Return the [x, y] coordinate for the center point of the cell that contains the specified text.  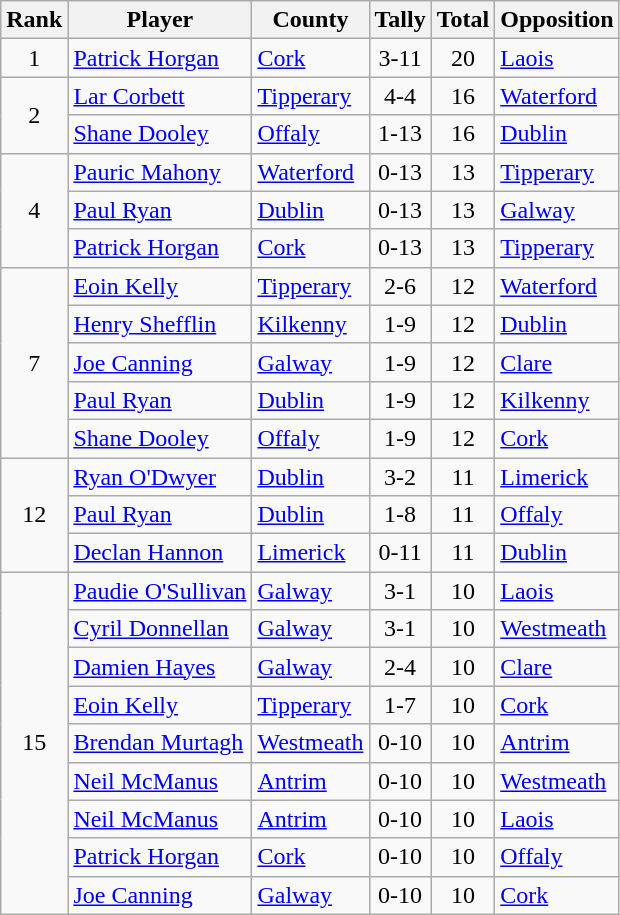
2-6 [400, 286]
20 [463, 58]
Paudie O'Sullivan [160, 591]
1-8 [400, 515]
3-11 [400, 58]
Player [160, 20]
3-2 [400, 477]
Cyril Donnellan [160, 629]
Ryan O'Dwyer [160, 477]
2 [34, 115]
Lar Corbett [160, 96]
Henry Shefflin [160, 324]
Declan Hannon [160, 553]
Opposition [557, 20]
2-4 [400, 667]
1-13 [400, 134]
1-7 [400, 705]
0-11 [400, 553]
4-4 [400, 96]
Rank [34, 20]
Damien Hayes [160, 667]
Tally [400, 20]
Brendan Murtagh [160, 743]
County [310, 20]
4 [34, 210]
7 [34, 362]
Pauric Mahony [160, 172]
15 [34, 744]
Total [463, 20]
1 [34, 58]
